Scan for the cell matching the given text and deliver its (x, y) coordinate at center. 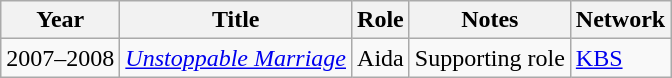
Role (381, 20)
Network (620, 20)
KBS (620, 58)
Unstoppable Marriage (236, 58)
2007–2008 (60, 58)
Year (60, 20)
Aida (381, 58)
Notes (490, 20)
Title (236, 20)
Supporting role (490, 58)
